Provide the (X, Y) coordinate of the cell's center where the given text is located.  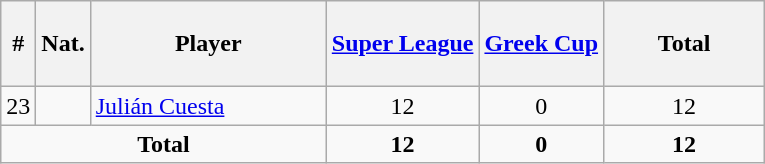
Player (208, 44)
# (18, 44)
Nat. (63, 44)
Julián Cuesta (208, 106)
Greek Cup (542, 44)
Super League (402, 44)
23 (18, 106)
